From the cell containing the given text, extract its center point as [X, Y] coordinate. 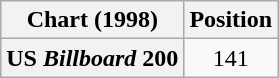
Position [231, 20]
141 [231, 58]
US Billboard 200 [92, 58]
Chart (1998) [92, 20]
